Capture the cell that displays the provided text and extract its (X, Y) central coordinate. 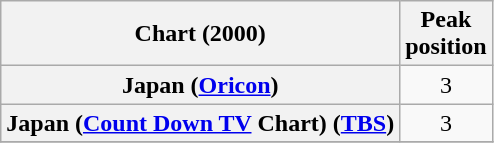
Japan (Oricon) (200, 85)
Chart (2000) (200, 34)
Peakposition (446, 34)
Japan (Count Down TV Chart) (TBS) (200, 123)
